Pinpoint the cell where the given text exists, returning its (X, Y) midpoint coordinate. 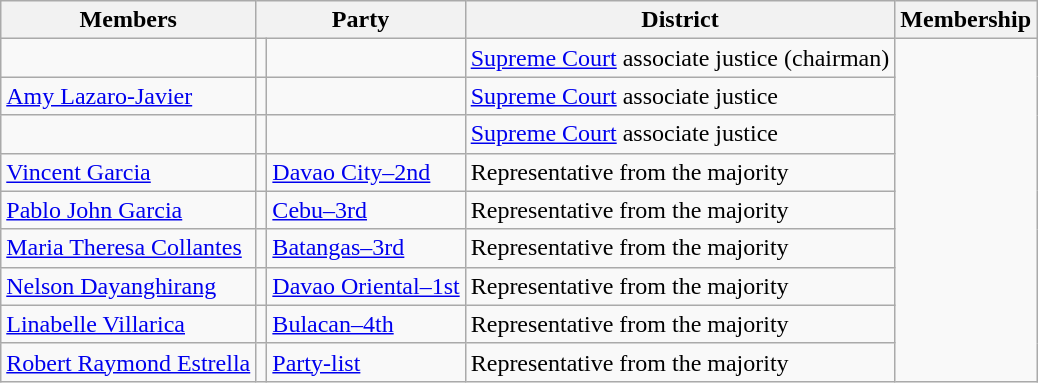
Amy Lazaro-Javier (128, 96)
Vincent Garcia (128, 172)
Davao Oriental–1st (366, 286)
Bulacan–4th (366, 324)
District (680, 20)
Cebu–3rd (366, 210)
Linabelle Villarica (128, 324)
Party-list (366, 362)
Nelson Dayanghirang (128, 286)
Membership (966, 20)
Members (128, 20)
Davao City–2nd (366, 172)
Maria Theresa Collantes (128, 248)
Pablo John Garcia (128, 210)
Robert Raymond Estrella (128, 362)
Party (360, 20)
Batangas–3rd (366, 248)
Supreme Court associate justice (chairman) (680, 58)
